Capture the cell that displays the provided text and extract its [x, y] central coordinate. 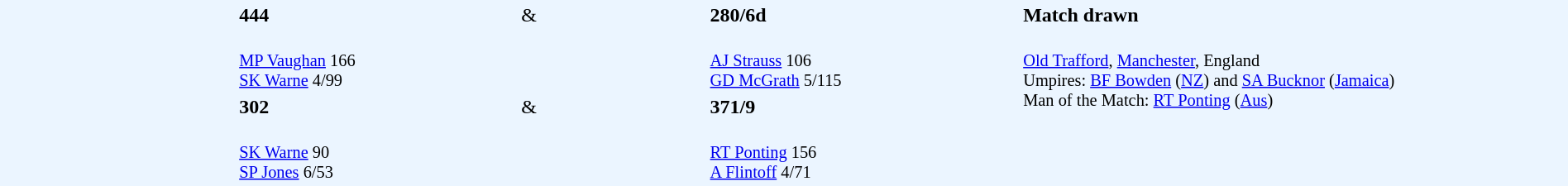
SK Warne 90 SP Jones 6/53 [378, 152]
Old Trafford, Manchester, England Umpires: BF Bowden (NZ) and SA Bucknor (Jamaica) Man of the Match: RT Ponting (Aus) [1293, 107]
444 [378, 15]
RT Ponting 156 A Flintoff 4/71 [864, 152]
280/6d [864, 15]
MP Vaughan 166 SK Warne 4/99 [378, 61]
AJ Strauss 106 GD McGrath 5/115 [864, 61]
Match drawn [1293, 15]
302 [378, 107]
371/9 [864, 107]
